From the cell containing the given text, extract its center point as [x, y] coordinate. 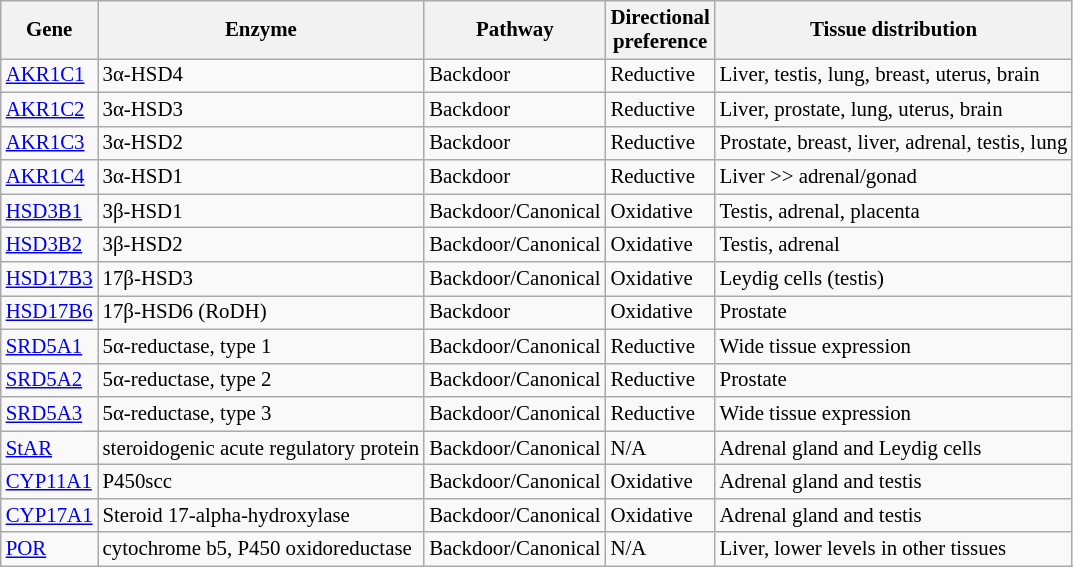
AKR1C3 [50, 143]
3α-HSD3 [262, 109]
5α-reductase, type 1 [262, 346]
3β-HSD2 [262, 245]
SRD5A2 [50, 380]
17β-HSD3 [262, 279]
StAR [50, 448]
Adrenal gland and Leydig cells [894, 448]
Directional preference [660, 30]
POR [50, 549]
Liver >> adrenal/gonad [894, 177]
Pathway [514, 30]
AKR1C4 [50, 177]
SRD5A3 [50, 414]
AKR1C1 [50, 75]
HSD3B1 [50, 211]
Enzyme [262, 30]
HSD3B2 [50, 245]
Steroid 17-alpha-hydroxylase [262, 515]
CYP17A1 [50, 515]
AKR1C2 [50, 109]
P450scc [262, 482]
3α-HSD2 [262, 143]
Testis, adrenal [894, 245]
steroidogenic acute regulatory protein [262, 448]
Leydig cells (testis) [894, 279]
Testis, adrenal, placenta [894, 211]
Gene [50, 30]
Tissue distribution [894, 30]
cytochrome b5, P450 oxidoreductase [262, 549]
Liver, prostate, lung, uterus, brain [894, 109]
3α-HSD4 [262, 75]
17β-HSD6 (RoDH) [262, 312]
5α-reductase, type 3 [262, 414]
3β-HSD1 [262, 211]
CYP11A1 [50, 482]
Liver, testis, lung, breast, uterus, brain [894, 75]
3α-HSD1 [262, 177]
HSD17B3 [50, 279]
SRD5A1 [50, 346]
HSD17B6 [50, 312]
5α-reductase, type 2 [262, 380]
Prostate, breast, liver, adrenal, testis, lung [894, 143]
Liver, lower levels in other tissues [894, 549]
